Search for the cell housing the specified text and yield its (X, Y) center coordinate. 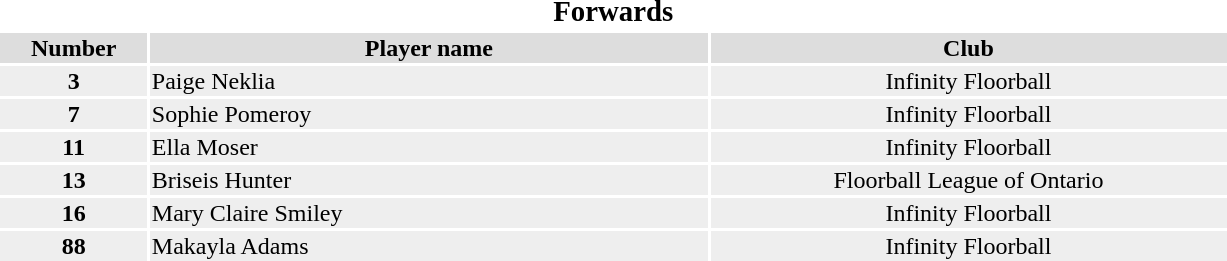
Player name (428, 48)
Club (968, 48)
Briseis Hunter (428, 180)
88 (74, 246)
Ella Moser (428, 147)
Number (74, 48)
Paige Neklia (428, 81)
Makayla Adams (428, 246)
7 (74, 114)
3 (74, 81)
Sophie Pomeroy (428, 114)
11 (74, 147)
16 (74, 213)
13 (74, 180)
Mary Claire Smiley (428, 213)
Floorball League of Ontario (968, 180)
